Return (x, y) of the center of cell containing provided text 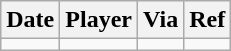
Ref (208, 20)
Date (30, 20)
Via (160, 20)
Player (99, 20)
